Return the (x, y) coordinate for the center point of the cell that contains the specified text.  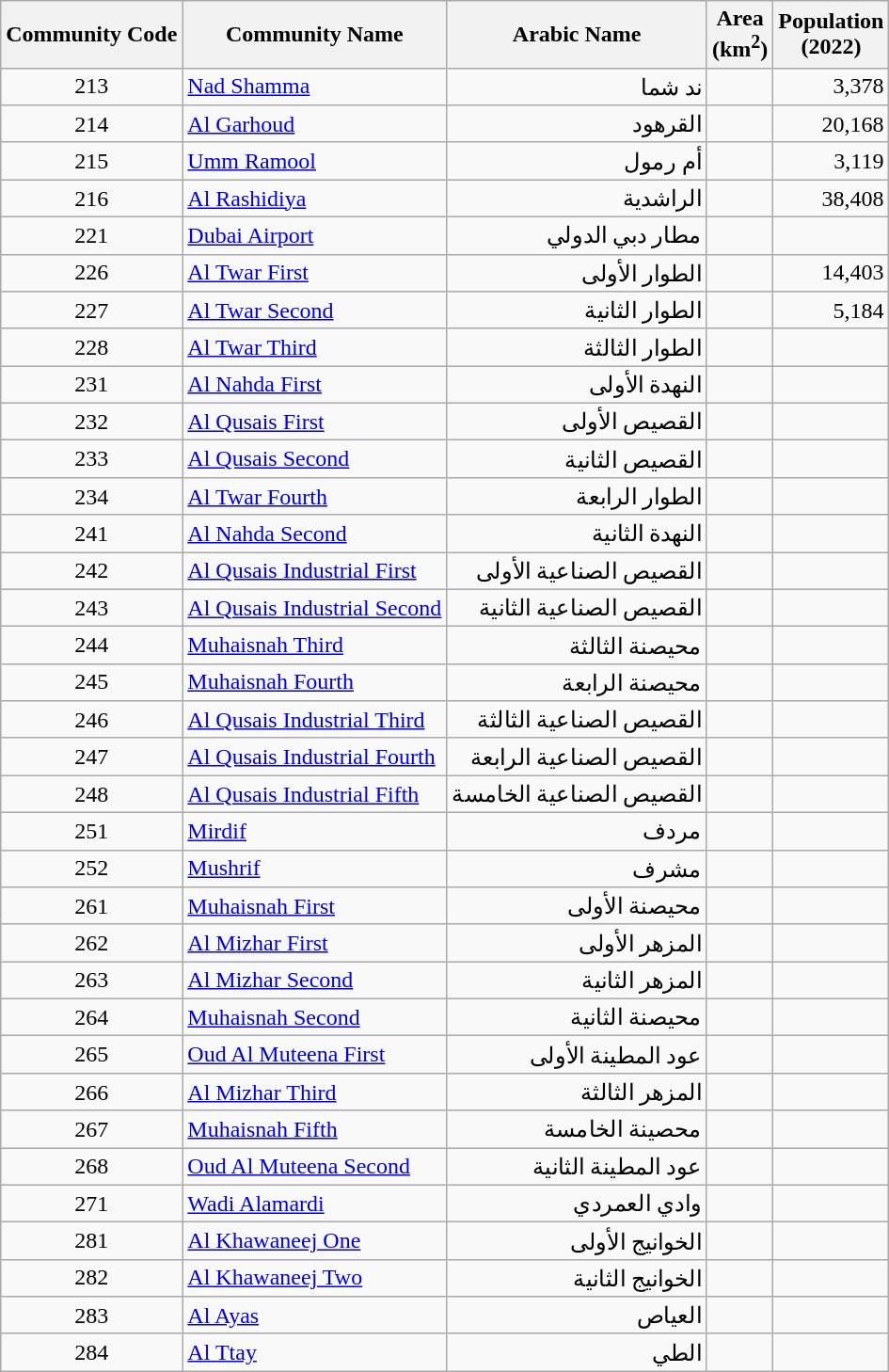
Mushrif (314, 869)
226 (92, 273)
Al Twar Second (314, 311)
Al Qusais Industrial Fourth (314, 757)
المزهر الثالثة (578, 1092)
Al Qusais Second (314, 459)
Al Nahda First (314, 385)
266 (92, 1092)
20,168 (832, 124)
241 (92, 534)
14,403 (832, 273)
268 (92, 1167)
محيصنة الثالثة (578, 646)
محيصنة الأولى (578, 906)
القصيص الصناعية الثانية (578, 608)
Al Qusais Industrial First (314, 571)
263 (92, 981)
وادي العمردي (578, 1204)
Dubai Airport (314, 236)
Area(km2) (739, 35)
مشرف (578, 869)
Muhaisnah First (314, 906)
القصيص الثانية (578, 459)
271 (92, 1204)
251 (92, 832)
214 (92, 124)
Oud Al Muteena First (314, 1055)
Al Mizhar Third (314, 1092)
Muhaisnah Fourth (314, 682)
284 (92, 1352)
246 (92, 720)
267 (92, 1129)
القصيص الأولى (578, 422)
الراشدية (578, 199)
245 (92, 682)
227 (92, 311)
242 (92, 571)
Al Rashidiya (314, 199)
3,119 (832, 161)
Al Nahda Second (314, 534)
213 (92, 87)
ند شما (578, 87)
216 (92, 199)
Community Code (92, 35)
عود المطينة الأولى (578, 1055)
Nad Shamma (314, 87)
228 (92, 347)
عود المطينة الثانية (578, 1167)
Community Name (314, 35)
Oud Al Muteena Second (314, 1167)
281 (92, 1241)
243 (92, 608)
أم رمول (578, 161)
Umm Ramool (314, 161)
247 (92, 757)
3,378 (832, 87)
Al Qusais Industrial Third (314, 720)
Muhaisnah Fifth (314, 1129)
Al Ayas (314, 1316)
النهدة الأولى (578, 385)
الطوار الثانية (578, 311)
221 (92, 236)
الطوار الثالثة (578, 347)
الخوانيج الأولى (578, 1241)
محيصنة الثانية (578, 1017)
Al Garhoud (314, 124)
232 (92, 422)
283 (92, 1316)
القصيص الصناعية الأولى (578, 571)
Al Qusais Industrial Fifth (314, 794)
النهدة الثانية (578, 534)
مطار دبي الدولي (578, 236)
القصيص الصناعية الثالثة (578, 720)
محصينة الخامسة (578, 1129)
القصيص الصناعية الرابعة (578, 757)
العياص (578, 1316)
الطوار الأولى (578, 273)
248 (92, 794)
Al Qusais Industrial Second (314, 608)
القصيص الصناعية الخامسة (578, 794)
الطوار الرابعة (578, 496)
Population(2022) (832, 35)
262 (92, 943)
الخوانيج الثانية (578, 1278)
مردف (578, 832)
264 (92, 1017)
261 (92, 906)
Muhaisnah Third (314, 646)
Mirdif (314, 832)
المزهر الثانية (578, 981)
المزهر الأولى (578, 943)
Muhaisnah Second (314, 1017)
234 (92, 496)
282 (92, 1278)
231 (92, 385)
Al Twar Fourth (314, 496)
Al Mizhar Second (314, 981)
Al Twar Third (314, 347)
244 (92, 646)
Al Twar First (314, 273)
الطي (578, 1352)
215 (92, 161)
Al Khawaneej One (314, 1241)
Wadi Alamardi (314, 1204)
5,184 (832, 311)
محيصنة الرابعة (578, 682)
Al Qusais First (314, 422)
Al Khawaneej Two (314, 1278)
Al Mizhar First (314, 943)
Al Ttay (314, 1352)
Arabic Name (578, 35)
القرهود (578, 124)
252 (92, 869)
38,408 (832, 199)
233 (92, 459)
265 (92, 1055)
